Provide the [X, Y] coordinate of the cell's center where the given text is located.  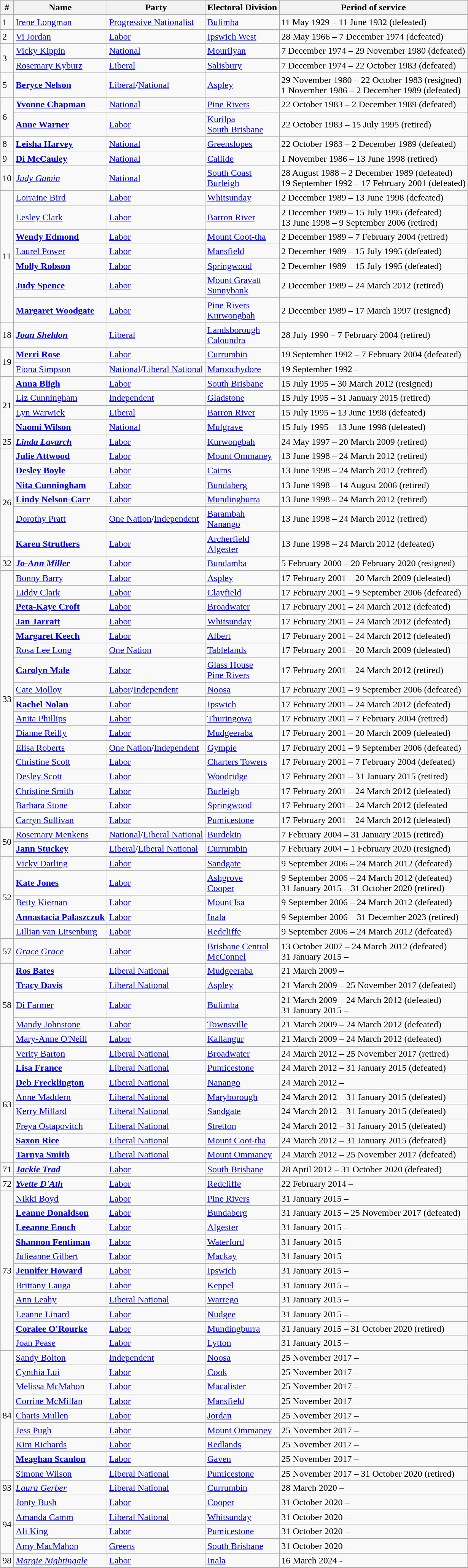
Ipswich West [242, 37]
Anne Warner [60, 124]
One Nation [156, 650]
Townsville [242, 1025]
Lyn Warwick [60, 412]
Glass House Pine Rivers [242, 670]
Gladstone [242, 398]
24 March 2012 – 25 November 2017 (defeated) [374, 1155]
Christine Smith [60, 791]
5 [7, 85]
13 October 2007 – 24 March 2012 (defeated) 31 January 2015 – [374, 951]
Kerry Millard [60, 1111]
29 November 1980 – 22 October 1983 (resigned) 1 November 1986 – 2 December 1989 (defeated) [374, 85]
19 September 1992 – 7 February 2004 (defeated) [374, 355]
Beryce Nelson [60, 85]
11 May 1929 – 11 June 1932 (defeated) [374, 22]
22 February 2014 – [374, 1184]
Woodridge [242, 777]
24 May 1997 – 20 March 2009 (retired) [374, 441]
Carolyn Male [60, 670]
7 February 2004 – 1 February 2020 (resigned) [374, 849]
Jonty Bush [60, 1503]
Betty Kiernan [60, 903]
Peta-Kaye Croft [60, 607]
28 August 1988 – 2 December 1989 (defeated) 19 September 1992 – 17 February 2001 (defeated) [374, 178]
Rosa Lee Long [60, 650]
Salisbury [242, 65]
Charters Towers [242, 762]
Mount Gravatt Sunnybank [242, 285]
Barbara Stone [60, 805]
Burdekin [242, 834]
Carryn Sullivan [60, 820]
71 [7, 1169]
Joan Pease [60, 1343]
Sandy Bolton [60, 1358]
Labor/Independent [156, 689]
93 [7, 1488]
Cynthia Lui [60, 1372]
7 December 1974 – 22 October 1983 (defeated) [374, 65]
Mackay [242, 1256]
1 [7, 22]
28 April 2012 – 31 October 2020 (defeated) [374, 1169]
Lorraine Bird [60, 197]
21 March 2009 – 25 November 2017 (defeated) [374, 985]
Maroochydore [242, 369]
Mandy Johnstone [60, 1025]
31 January 2015 – 25 November 2017 (defeated) [374, 1213]
Mourilyan [242, 51]
Lillian van Litsenburg [60, 931]
19 [7, 362]
Albert [242, 636]
Lesley Clark [60, 217]
24 March 2012 – [374, 1082]
3 [7, 58]
Freya Ostapovitch [60, 1126]
13 June 1998 – 24 March 2012 (defeated) [374, 544]
Ann Leahy [60, 1300]
Yvette D'Ath [60, 1184]
Nikki Boyd [60, 1198]
Anita Phillips [60, 718]
Stretton [242, 1126]
Naomi Wilson [60, 427]
25 November 2017 – 31 October 2020 (retired) [374, 1474]
Gympie [242, 748]
21 March 2009 – 24 March 2012 (defeated) 31 January 2015 – [374, 1004]
Liz Cunningham [60, 398]
Wendy Edmond [60, 237]
Kallangur [242, 1039]
57 [7, 951]
Party [156, 8]
9 September 2006 – 31 December 2023 (retired) [374, 917]
Nudgee [242, 1314]
Karen Struthers [60, 544]
Greens [156, 1546]
Clayfield [242, 592]
2 December 1989 – 24 March 2012 (retired) [374, 285]
17 February 2001 – 24 March 2012 (defeated [374, 805]
9 [7, 158]
Tablelands [242, 650]
Jo-Ann Miller [60, 564]
Elisa Roberts [60, 748]
Leeanne Enoch [60, 1227]
Laurel Power [60, 252]
Bonny Barry [60, 578]
Mount Isa [242, 903]
72 [7, 1184]
Irene Longman [60, 22]
2 [7, 37]
Christine Scott [60, 762]
Pine Rivers Kurwongbah [242, 310]
50 [7, 842]
Macalister [242, 1387]
13 June 1998 – 14 August 2006 (retired) [374, 485]
Lisa France [60, 1068]
Period of service [374, 8]
Amy MacMahon [60, 1546]
Dorothy Pratt [60, 519]
Waterford [242, 1242]
Keppel [242, 1285]
# [7, 8]
Jordan [242, 1415]
Cate Molloy [60, 689]
Maryborough [242, 1097]
Margaret Keech [60, 636]
Desley Scott [60, 777]
Judy Gamin [60, 178]
17 February 2001 – 7 February 2004 (defeated) [374, 762]
2 December 1989 – 15 July 1995 (defeated) 13 June 1998 – 9 September 2006 (retired) [374, 217]
17 February 2001 – 7 February 2004 (retired) [374, 718]
Warrego [242, 1300]
Kurilpa South Brisbane [242, 124]
Di McCauley [60, 158]
Verity Barton [60, 1054]
Simone Wilson [60, 1474]
Leanne Linard [60, 1314]
Melissa McMahon [60, 1387]
84 [7, 1415]
9 September 2006 – 24 March 2012 (defeated) 31 January 2015 – 31 October 2020 (retired) [374, 883]
Leanne Donaldson [60, 1213]
33 [7, 699]
Greenslopes [242, 144]
18 [7, 335]
Ros Bates [60, 971]
8 [7, 144]
Molly Robson [60, 266]
Cook [242, 1372]
Nanango [242, 1082]
21 [7, 405]
6 [7, 117]
Anne Maddern [60, 1097]
Amanda Camm [60, 1517]
28 March 2020 – [374, 1488]
Thuringowa [242, 718]
Rosemary Menkens [60, 834]
21 March 2009 – [374, 971]
Julie Attwood [60, 456]
Algester [242, 1227]
Saxon Rice [60, 1140]
94 [7, 1524]
17 February 2001 – 31 January 2015 (retired) [374, 777]
Callide [242, 158]
Coralee O'Rourke [60, 1329]
7 December 1974 – 29 November 1980 (defeated) [374, 51]
Cooper [242, 1503]
Leisha Harvey [60, 144]
Cairns [242, 470]
Vi Jordan [60, 37]
Liberal/National [156, 85]
Yvonne Chapman [60, 105]
7 February 2004 – 31 January 2015 (retired) [374, 834]
Margaret Woodgate [60, 310]
Jann Stuckey [60, 849]
Corrine McMillan [60, 1401]
2 December 1989 – 17 March 1997 (resigned) [374, 310]
Kurwongbah [242, 441]
Grace Grace [60, 951]
Tracy Davis [60, 985]
Jan Jarratt [60, 621]
73 [7, 1271]
32 [7, 564]
1 November 1986 – 13 June 1998 (retired) [374, 158]
31 January 2015 – 31 October 2020 (retired) [374, 1329]
Liddy Clark [60, 592]
Annastacia Palaszczuk [60, 917]
28 May 1966 – 7 December 1974 (defeated) [374, 37]
Rachel Nolan [60, 704]
98 [7, 1560]
Jackie Trad [60, 1169]
22 October 1983 – 15 July 1995 (retired) [374, 124]
15 July 1995 – 31 January 2015 (retired) [374, 398]
Rosemary Kyburz [60, 65]
Dianne Reilly [60, 733]
Brittany Lauga [60, 1285]
24 March 2012 – 25 November 2017 (retired) [374, 1054]
Charis Mullen [60, 1415]
Landsborough Caloundra [242, 335]
Kate Jones [60, 883]
Meaghan Scanlon [60, 1459]
2 December 1989 – 7 February 2004 (retired) [374, 237]
Laura Gerber [60, 1488]
26 [7, 502]
17 February 2001 – 24 March 2012 (retired) [374, 670]
Jess Pugh [60, 1430]
Redlands [242, 1444]
Burleigh [242, 791]
Mulgrave [242, 427]
Fiona Simpson [60, 369]
19 September 1992 – [374, 369]
Margie Nightingale [60, 1560]
Judy Spence [60, 285]
10 [7, 178]
Deb Frecklington [60, 1082]
Barambah Nanango [242, 519]
Merri Rose [60, 355]
Archerfield Algester [242, 544]
Ali King [60, 1531]
Name [60, 8]
11 [7, 256]
Shannon Fentiman [60, 1242]
Vicky Kippin [60, 51]
Nita Cunningham [60, 485]
2 December 1989 – 13 June 1998 (defeated) [374, 197]
Joan Sheldon [60, 335]
Tarnya Smith [60, 1155]
25 [7, 441]
Bundamba [242, 564]
Kim Richards [60, 1444]
16 March 2024 - [374, 1560]
58 [7, 1004]
Electoral Division [242, 8]
Linda Lavarch [60, 441]
Gaven [242, 1459]
28 July 1990 – 7 February 2004 (retired) [374, 335]
52 [7, 897]
Lindy Nelson-Carr [60, 500]
Mary-Anne O'Neill [60, 1039]
Jennifer Howard [60, 1271]
Liberal/Liberal National [156, 849]
Anna Bligh [60, 384]
Di Farmer [60, 1004]
Julieanne Gilbert [60, 1256]
15 July 1995 – 30 March 2012 (resigned) [374, 384]
5 February 2000 – 20 February 2020 (resigned) [374, 564]
Vicky Darling [60, 863]
Lytton [242, 1343]
63 [7, 1104]
Brisbane Central McConnel [242, 951]
Ashgrove Cooper [242, 883]
Desley Boyle [60, 470]
Progressive Nationalist [156, 22]
South Coast Burleigh [242, 178]
